Pinpoint the cell where the given text exists, returning its (X, Y) midpoint coordinate. 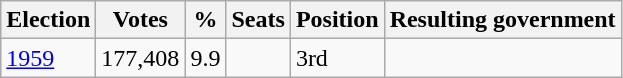
Resulting government (502, 20)
1959 (48, 58)
9.9 (206, 58)
3rd (337, 58)
Seats (258, 20)
% (206, 20)
177,408 (140, 58)
Position (337, 20)
Election (48, 20)
Votes (140, 20)
